For the text-containing cell, return its midpoint in (x, y) coordinate format. 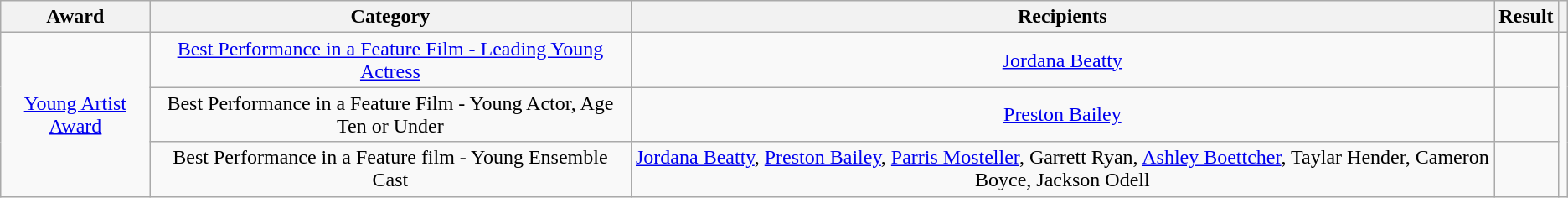
Jordana Beatty, Preston Bailey, Parris Mosteller, Garrett Ryan, Ashley Boettcher, Taylar Hender, Cameron Boyce, Jackson Odell (1062, 169)
Best Performance in a Feature Film - Young Actor, Age Ten or Under (390, 114)
Best Performance in a Feature film - Young Ensemble Cast (390, 169)
Award (75, 17)
Result (1526, 17)
Jordana Beatty (1062, 60)
Young Artist Award (75, 114)
Preston Bailey (1062, 114)
Recipients (1062, 17)
Category (390, 17)
Best Performance in a Feature Film - Leading Young Actress (390, 60)
